Determine the (X, Y) coordinate at the center of the cell enclosing the given text.  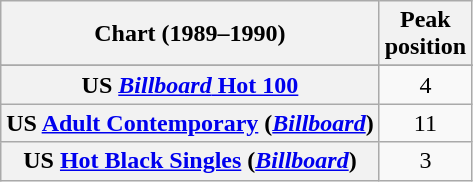
US Hot Black Singles (Billboard) (190, 161)
Chart (1989–1990) (190, 34)
3 (425, 161)
11 (425, 123)
US Adult Contemporary (Billboard) (190, 123)
US Billboard Hot 100 (190, 85)
Peakposition (425, 34)
4 (425, 85)
